Return the (X, Y) coordinate for the center point of the cell that contains the specified text.  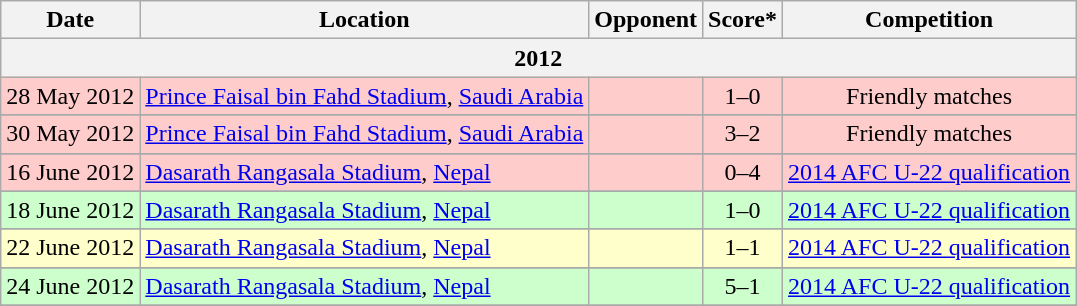
Score* (743, 20)
0–4 (743, 172)
22 June 2012 (70, 248)
30 May 2012 (70, 134)
Competition (930, 20)
16 June 2012 (70, 172)
24 June 2012 (70, 286)
28 May 2012 (70, 96)
2012 (538, 58)
5–1 (743, 286)
1–1 (743, 248)
3–2 (743, 134)
Location (364, 20)
18 June 2012 (70, 210)
Opponent (646, 20)
Date (70, 20)
